Pinpoint the cell where the given text exists, returning its (X, Y) midpoint coordinate. 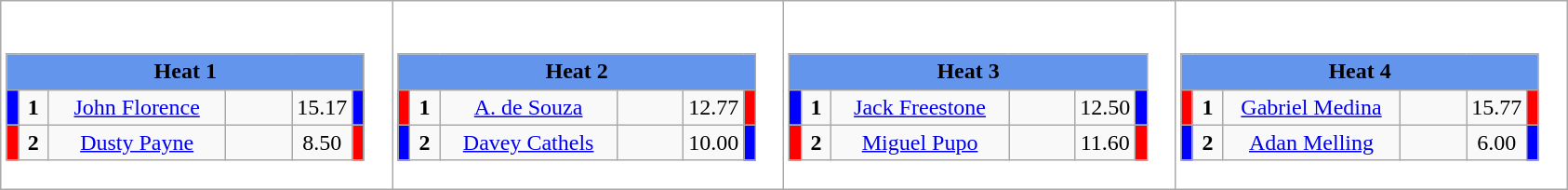
12.77 (714, 107)
Davey Cathels (528, 142)
Gabriel Medina (1311, 107)
Heat 2 (577, 72)
15.17 (322, 107)
Heat 3 1 Jack Freestone 12.50 2 Miguel Pupo 11.60 (980, 95)
Heat 4 (1360, 72)
Heat 1 1 John Florence 15.17 2 Dusty Payne 8.50 (197, 95)
Heat 1 (185, 72)
Miguel Pupo (921, 142)
Heat 4 1 Gabriel Medina 15.77 2 Adan Melling 6.00 (1371, 95)
12.50 (1105, 107)
Heat 2 1 A. de Souza 12.77 2 Davey Cathels 10.00 (588, 95)
A. de Souza (528, 107)
8.50 (322, 142)
John Florence (138, 107)
6.00 (1497, 142)
Jack Freestone (921, 107)
Dusty Payne (138, 142)
10.00 (714, 142)
Adan Melling (1311, 142)
Heat 3 (968, 72)
11.60 (1105, 142)
15.77 (1497, 107)
